Capture the cell that displays the provided text and extract its (x, y) central coordinate. 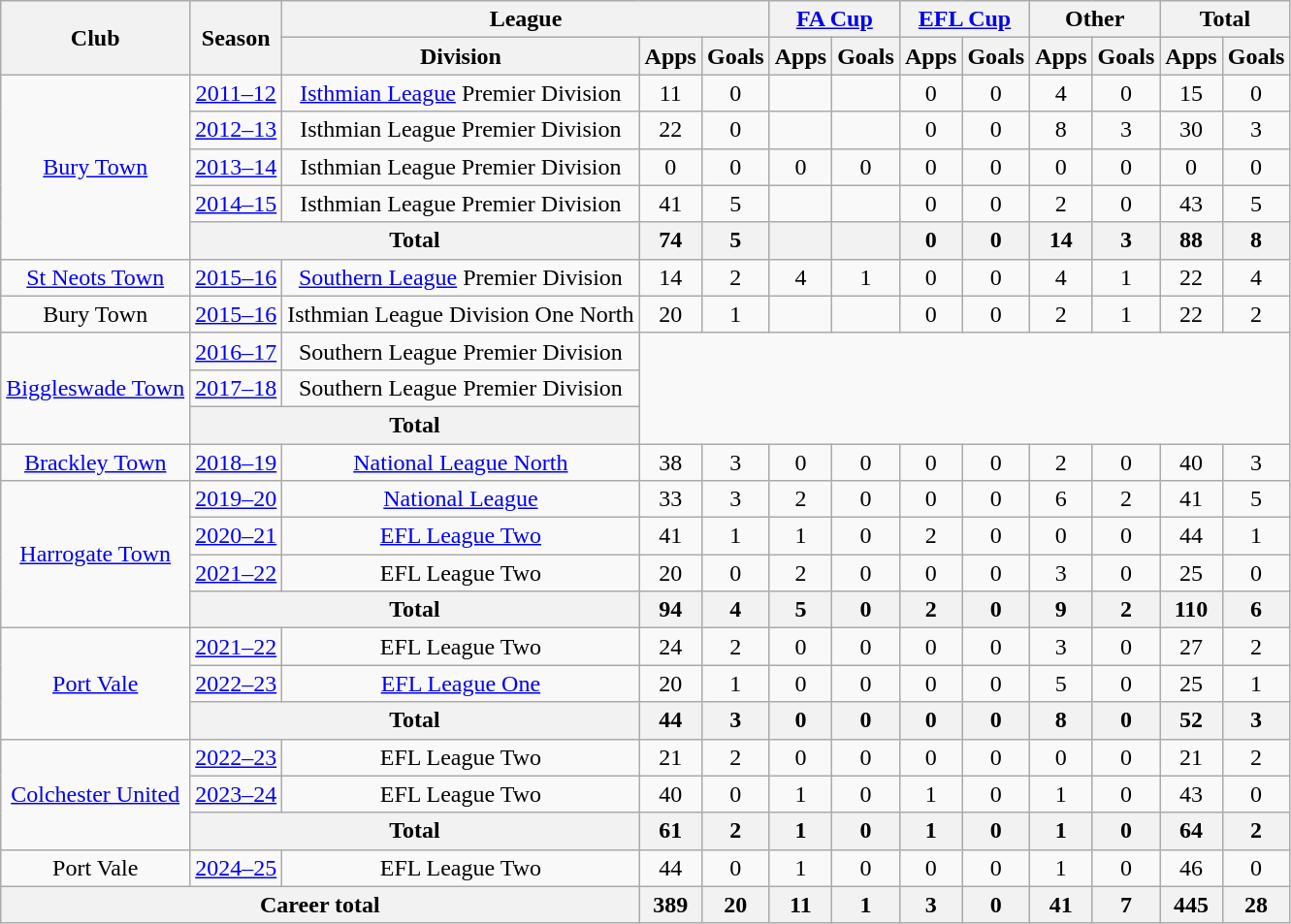
15 (1191, 93)
Isthmian League Division One North (461, 314)
EFL Cup (964, 19)
61 (670, 831)
52 (1191, 720)
2011–12 (237, 93)
Other (1095, 19)
2024–25 (237, 868)
League (526, 19)
2017–18 (237, 388)
Brackley Town (95, 462)
2023–24 (237, 794)
389 (670, 905)
National League North (461, 462)
EFL League One (461, 684)
38 (670, 462)
46 (1191, 868)
2014–15 (237, 204)
Club (95, 38)
2012–13 (237, 130)
2020–21 (237, 536)
Career total (320, 905)
National League (461, 499)
St Neots Town (95, 277)
2013–14 (237, 167)
2019–20 (237, 499)
Colchester United (95, 794)
2018–19 (237, 462)
9 (1061, 610)
Season (237, 38)
110 (1191, 610)
FA Cup (834, 19)
74 (670, 240)
64 (1191, 831)
Division (461, 56)
30 (1191, 130)
Biggleswade Town (95, 388)
7 (1126, 905)
445 (1191, 905)
2016–17 (237, 351)
94 (670, 610)
Harrogate Town (95, 555)
24 (670, 647)
33 (670, 499)
28 (1256, 905)
27 (1191, 647)
88 (1191, 240)
